Identify which cell holds the provided text, then report its [X, Y] central coordinate. 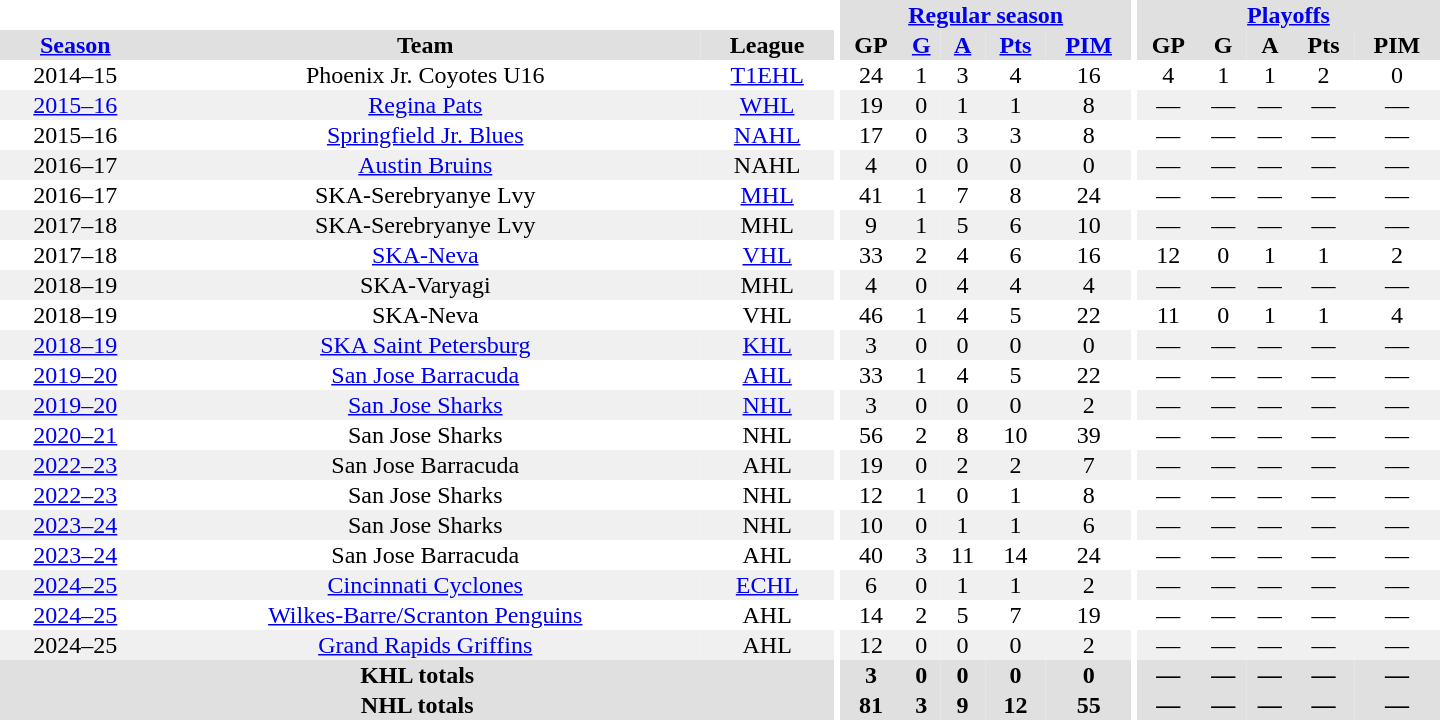
Austin Bruins [426, 165]
81 [872, 705]
Springfield Jr. Blues [426, 135]
Regular season [986, 15]
41 [872, 195]
Season [76, 45]
WHL [767, 105]
ECHL [767, 585]
T1EHL [767, 75]
Wilkes-Barre/Scranton Penguins [426, 615]
KHL [767, 345]
Team [426, 45]
17 [872, 135]
Grand Rapids Griffins [426, 645]
39 [1089, 435]
55 [1089, 705]
Cincinnati Cyclones [426, 585]
Playoffs [1288, 15]
46 [872, 315]
Regina Pats [426, 105]
40 [872, 555]
2020–21 [76, 435]
KHL totals [417, 675]
NHL totals [417, 705]
2014–15 [76, 75]
SKA Saint Petersburg [426, 345]
League [767, 45]
SKA-Varyagi [426, 285]
56 [872, 435]
Phoenix Jr. Coyotes U16 [426, 75]
